Locate the cell with the specified text and output its [X, Y] center coordinate. 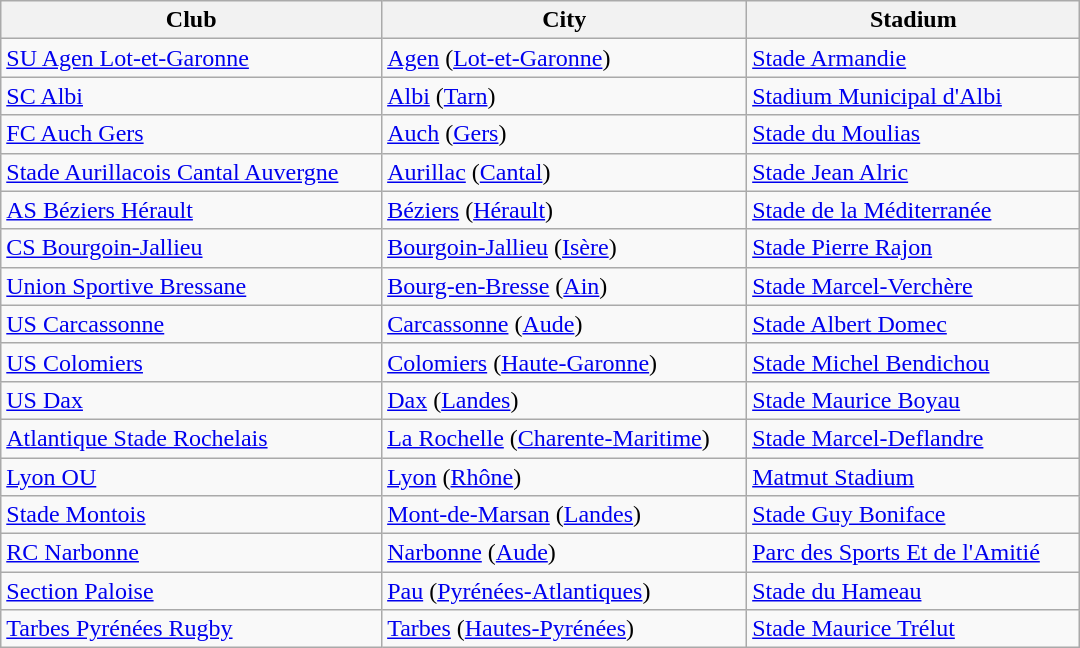
Dax (Landes) [564, 400]
FC Auch Gers [192, 134]
Section Paloise [192, 591]
Club [192, 20]
Stade du Hameau [914, 591]
Bourgoin-Jallieu (Isère) [564, 248]
Stade Montois [192, 515]
SU Agen Lot-et-Garonne [192, 58]
AS Béziers Hérault [192, 210]
Tarbes Pyrénées Rugby [192, 629]
Stade Maurice Boyau [914, 400]
Stade Marcel-Deflandre [914, 438]
Mont-de-Marsan (Landes) [564, 515]
Albi (Tarn) [564, 96]
Union Sportive Bressane [192, 286]
Stade de la Méditerranée [914, 210]
Stade Michel Bendichou [914, 362]
US Carcassonne [192, 324]
Stadium [914, 20]
Stade Pierre Rajon [914, 248]
Stade Albert Domec [914, 324]
US Dax [192, 400]
US Colomiers [192, 362]
Tarbes (Hautes-Pyrénées) [564, 629]
Stade Guy Boniface [914, 515]
Stade du Moulias [914, 134]
Carcassonne (Aude) [564, 324]
Lyon OU [192, 477]
Stade Aurillacois Cantal Auvergne [192, 172]
Matmut Stadium [914, 477]
RC Narbonne [192, 553]
Lyon (Rhône) [564, 477]
Colomiers (Haute-Garonne) [564, 362]
Agen (Lot-et-Garonne) [564, 58]
Béziers (Hérault) [564, 210]
Bourg-en-Bresse (Ain) [564, 286]
Auch (Gers) [564, 134]
Stadium Municipal d'Albi [914, 96]
Stade Marcel-Verchère [914, 286]
Parc des Sports Et de l'Amitié [914, 553]
SC Albi [192, 96]
La Rochelle (Charente-Maritime) [564, 438]
Aurillac (Cantal) [564, 172]
CS Bourgoin-Jallieu [192, 248]
Stade Jean Alric [914, 172]
Atlantique Stade Rochelais [192, 438]
Pau (Pyrénées-Atlantiques) [564, 591]
Stade Armandie [914, 58]
City [564, 20]
Stade Maurice Trélut [914, 629]
Narbonne (Aude) [564, 553]
